Scan for the cell matching the given text and deliver its [X, Y] coordinate at center. 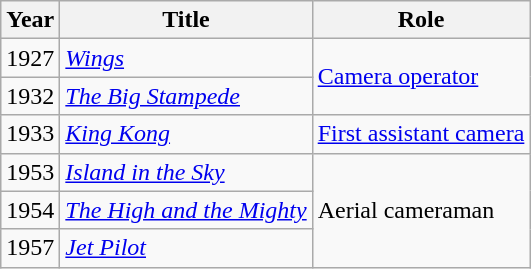
The High and the Mighty [186, 210]
Title [186, 20]
1953 [30, 172]
Year [30, 20]
Role [421, 20]
1957 [30, 248]
Island in the Sky [186, 172]
King Kong [186, 134]
1933 [30, 134]
Camera operator [421, 77]
1932 [30, 96]
Wings [186, 58]
1927 [30, 58]
1954 [30, 210]
Jet Pilot [186, 248]
First assistant camera [421, 134]
The Big Stampede [186, 96]
Aerial cameraman [421, 210]
